From the cell containing the given text, extract its center point as [x, y] coordinate. 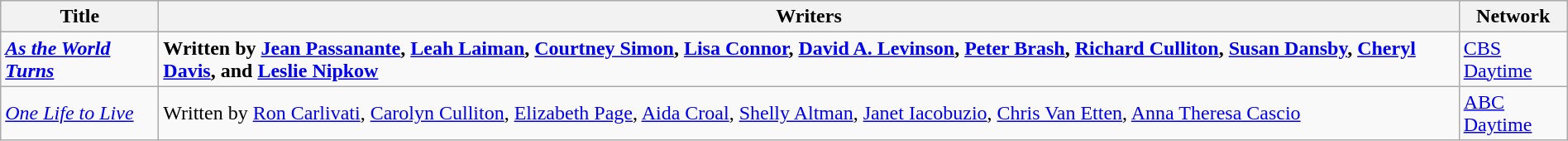
Written by Ron Carlivati, Carolyn Culliton, Elizabeth Page, Aida Croal, Shelly Altman, Janet Iacobuzio, Chris Van Etten, Anna Theresa Cascio [809, 113]
CBS Daytime [1513, 60]
Writers [809, 17]
ABC Daytime [1513, 113]
Title [79, 17]
One Life to Live [79, 113]
As the World Turns [79, 60]
Network [1513, 17]
